From the cell containing the given text, extract its center point as (X, Y) coordinate. 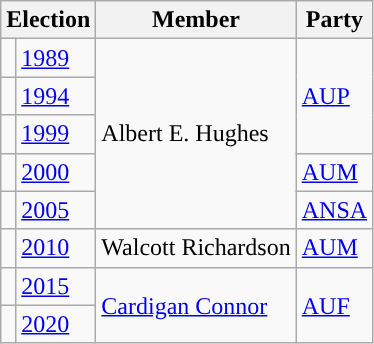
ANSA (334, 210)
2000 (56, 172)
1989 (56, 58)
Cardigan Connor (196, 305)
2010 (56, 248)
Albert E. Hughes (196, 134)
Party (334, 20)
AUP (334, 96)
AUF (334, 305)
1999 (56, 134)
2005 (56, 210)
2020 (56, 324)
Walcott Richardson (196, 248)
1994 (56, 96)
Election (48, 20)
Member (196, 20)
2015 (56, 286)
